Locate the cell with the specified text and output its (x, y) center coordinate. 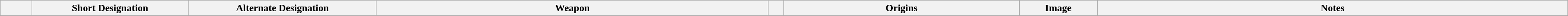
Alternate Designation (283, 8)
Short Designation (110, 8)
Origins (901, 8)
Weapon (572, 8)
Image (1059, 8)
Notes (1332, 8)
